Provide the [x, y] coordinate of the cell's center where the given text is located.  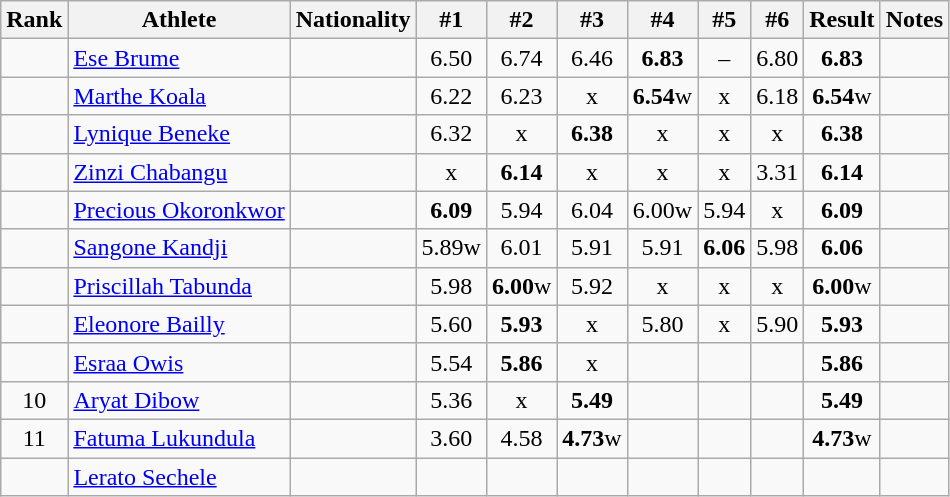
– [724, 58]
6.50 [451, 58]
6.04 [592, 210]
6.32 [451, 134]
6.74 [521, 58]
Notes [914, 20]
Sangone Kandji [179, 248]
5.54 [451, 362]
6.23 [521, 96]
Esraa Owis [179, 362]
6.18 [778, 96]
Result [842, 20]
#5 [724, 20]
5.89w [451, 248]
6.22 [451, 96]
3.31 [778, 172]
Aryat Dibow [179, 400]
5.92 [592, 286]
Lynique Beneke [179, 134]
5.90 [778, 324]
3.60 [451, 438]
#3 [592, 20]
Zinzi Chabangu [179, 172]
10 [34, 400]
5.80 [662, 324]
6.46 [592, 58]
6.01 [521, 248]
Lerato Sechele [179, 477]
4.58 [521, 438]
#4 [662, 20]
Priscillah Tabunda [179, 286]
Marthe Koala [179, 96]
#2 [521, 20]
5.60 [451, 324]
Rank [34, 20]
Precious Okoronkwor [179, 210]
Fatuma Lukundula [179, 438]
#6 [778, 20]
5.36 [451, 400]
6.80 [778, 58]
Nationality [353, 20]
11 [34, 438]
Athlete [179, 20]
#1 [451, 20]
Eleonore Bailly [179, 324]
Ese Brume [179, 58]
